Return [X, Y] of the center of cell containing provided text 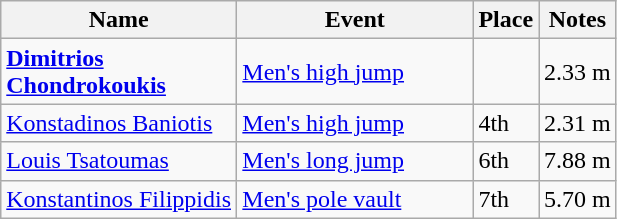
Notes [578, 20]
2.31 m [578, 123]
Place [506, 20]
Dimitrios Chondrokoukis [119, 72]
6th [506, 161]
Louis Tsatoumas [119, 161]
Men's long jump [355, 161]
2.33 m [578, 72]
Konstadinos Baniotis [119, 123]
Name [119, 20]
Event [355, 20]
4th [506, 123]
Konstantinos Filippidis [119, 199]
7th [506, 199]
7.88 m [578, 161]
Men's pole vault [355, 199]
5.70 m [578, 199]
